Locate the cell with the specified text and output its [x, y] center coordinate. 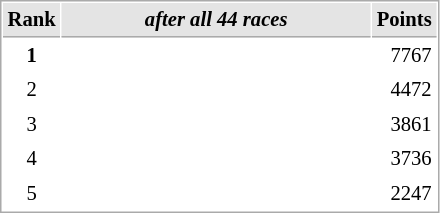
7767 [404, 56]
4 [32, 158]
4472 [404, 90]
5 [32, 194]
after all 44 races [216, 20]
3 [32, 124]
2 [32, 90]
3861 [404, 124]
3736 [404, 158]
Rank [32, 20]
1 [32, 56]
Points [404, 20]
2247 [404, 194]
